Output the [x, y] coordinate of the center of the cell containing the given text.  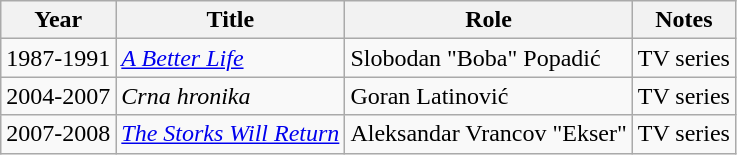
2007-2008 [58, 134]
2004-2007 [58, 96]
Goran Latinović [488, 96]
A Better Life [230, 58]
1987-1991 [58, 58]
Slobodan "Boba" Popadić [488, 58]
Year [58, 20]
Title [230, 20]
Crna hronika [230, 96]
The Storks Will Return [230, 134]
Notes [684, 20]
Aleksandar Vrancov "Ekser" [488, 134]
Role [488, 20]
